Capture the cell that displays the provided text and extract its [X, Y] central coordinate. 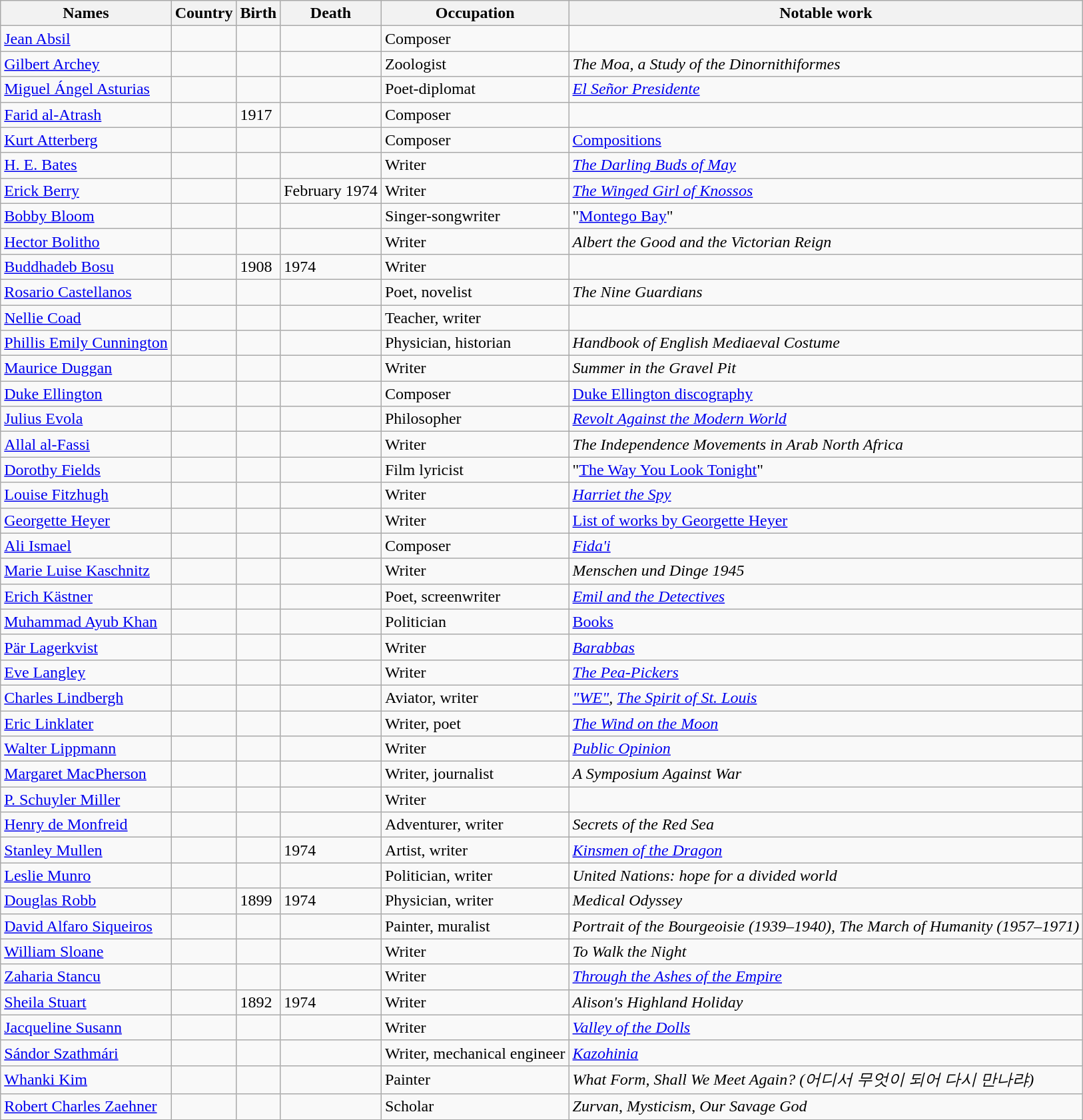
Louise Fitzhugh [86, 495]
Buddhadeb Bosu [86, 267]
Revolt Against the Modern World [826, 419]
The Moa, a Study of the Dinornithiformes [826, 64]
Robert Charles Zaehner [86, 1107]
Politician, writer [475, 875]
Marie Luise Kaschnitz [86, 571]
Names [86, 13]
United Nations: hope for a divided world [826, 875]
Harriet the Spy [826, 495]
Painter, muralist [475, 926]
El Señor Presidente [826, 89]
Gilbert Archey [86, 64]
Margaret MacPherson [86, 774]
Eric Linklater [86, 723]
Handbook of English Mediaeval Costume [826, 343]
Politician [475, 622]
Julius Evola [86, 419]
Emil and the Detectives [826, 596]
A Symposium Against War [826, 774]
Erich Kästner [86, 596]
Erick Berry [86, 191]
Nellie Coad [86, 318]
Henry de Monfreid [86, 825]
Whanki Kim [86, 1079]
Kurt Atterberg [86, 140]
The Winged Girl of Knossos [826, 191]
H. E. Bates [86, 165]
Phillis Emily Cunnington [86, 343]
Zaharia Stancu [86, 977]
Muhammad Ayub Khan [86, 622]
Painter [475, 1079]
Stanley Mullen [86, 850]
The Pea-Pickers [826, 672]
Maurice Duggan [86, 368]
Miguel Ángel Asturias [86, 89]
P. Schuyler Miller [86, 800]
Ali Ismael [86, 546]
Eve Langley [86, 672]
Through the Ashes of the Empire [826, 977]
Dorothy Fields [86, 470]
Compositions [826, 140]
Country [204, 13]
Jean Absil [86, 39]
William Sloane [86, 951]
Walter Lippmann [86, 749]
The Nine Guardians [826, 292]
Georgette Heyer [86, 520]
Charles Lindbergh [86, 698]
Fida'i [826, 546]
Notable work [826, 13]
Allal al-Fassi [86, 444]
Hector Bolitho [86, 241]
Valley of the Dolls [826, 1027]
"Montego Bay" [826, 216]
David Alfaro Siqueiros [86, 926]
What Form, Shall We Meet Again? (어디서 무엇이 되어 다시 만나랴) [826, 1079]
Bobby Bloom [86, 216]
1899 [258, 901]
Occupation [475, 13]
1892 [258, 1002]
Physician, writer [475, 901]
Kazohinia [826, 1053]
Adventurer, writer [475, 825]
Albert the Good and the Victorian Reign [826, 241]
Poet, novelist [475, 292]
February 1974 [331, 191]
Birth [258, 13]
Poet-diplomat [475, 89]
Barabbas [826, 647]
Death [331, 13]
List of works by Georgette Heyer [826, 520]
Duke Ellington discography [826, 394]
Writer, poet [475, 723]
Sheila Stuart [86, 1002]
1908 [258, 267]
Artist, writer [475, 850]
Aviator, writer [475, 698]
Public Opinion [826, 749]
Menschen und Dinge 1945 [826, 571]
Kinsmen of the Dragon [826, 850]
Poet, screenwriter [475, 596]
Farid al-Atrash [86, 115]
Duke Ellington [86, 394]
Singer-songwriter [475, 216]
1917 [258, 115]
Alison's Highland Holiday [826, 1002]
Film lyricist [475, 470]
Scholar [475, 1107]
The Darling Buds of May [826, 165]
Books [826, 622]
"WE", The Spirit of St. Louis [826, 698]
Rosario Castellanos [86, 292]
Sándor Szathmári [86, 1053]
Medical Odyssey [826, 901]
Douglas Robb [86, 901]
Zurvan, Mysticism, Our Savage God [826, 1107]
Philosopher [475, 419]
The Independence Movements in Arab North Africa [826, 444]
Writer, mechanical engineer [475, 1053]
Summer in the Gravel Pit [826, 368]
Pär Lagerkvist [86, 647]
Writer, journalist [475, 774]
Secrets of the Red Sea [826, 825]
Leslie Munro [86, 875]
Physician, historian [475, 343]
Teacher, writer [475, 318]
The Wind on the Moon [826, 723]
Zoologist [475, 64]
Jacqueline Susann [86, 1027]
"The Way You Look Tonight" [826, 470]
To Walk the Night [826, 951]
Portrait of the Bourgeoisie (1939–1940), The March of Humanity (1957–1971) [826, 926]
